Locate the cell with the specified text and output its [X, Y] center coordinate. 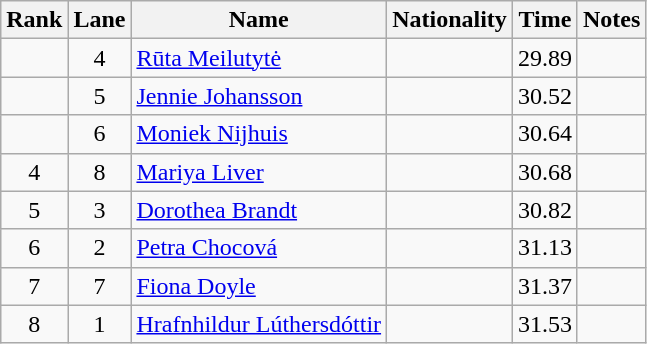
Rūta Meilutytė [259, 58]
30.68 [544, 172]
1 [100, 324]
2 [100, 248]
Fiona Doyle [259, 286]
29.89 [544, 58]
31.53 [544, 324]
30.52 [544, 96]
Dorothea Brandt [259, 210]
Time [544, 20]
31.13 [544, 248]
3 [100, 210]
Nationality [450, 20]
Jennie Johansson [259, 96]
Lane [100, 20]
30.82 [544, 210]
Mariya Liver [259, 172]
Rank [34, 20]
Moniek Nijhuis [259, 134]
Petra Chocová [259, 248]
Hrafnhildur Lúthersdóttir [259, 324]
Name [259, 20]
Notes [611, 20]
31.37 [544, 286]
30.64 [544, 134]
